Return [X, Y] of the center of cell containing provided text 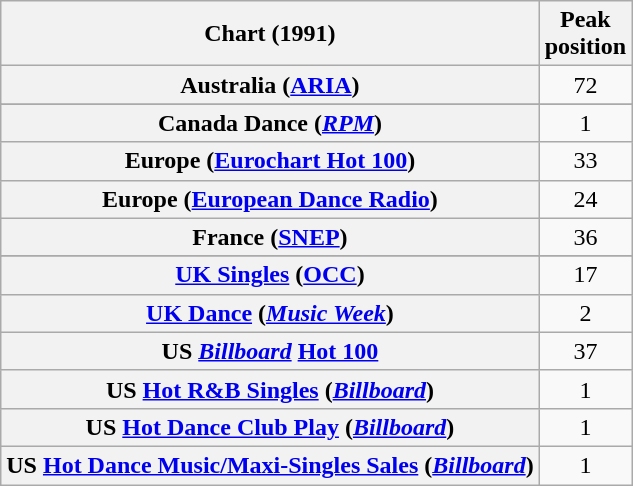
24 [585, 199]
US Billboard Hot 100 [270, 351]
Europe (Eurochart Hot 100) [270, 161]
US Hot Dance Music/Maxi-Singles Sales (Billboard) [270, 465]
17 [585, 275]
72 [585, 85]
UK Dance (Music Week) [270, 313]
37 [585, 351]
US Hot Dance Club Play (Billboard) [270, 427]
Peakposition [585, 34]
Australia (ARIA) [270, 85]
France (SNEP) [270, 237]
UK Singles (OCC) [270, 275]
US Hot R&B Singles (Billboard) [270, 389]
33 [585, 161]
36 [585, 237]
Chart (1991) [270, 34]
Canada Dance (RPM) [270, 123]
2 [585, 313]
Europe (European Dance Radio) [270, 199]
